From the cell containing the given text, extract its center point as (x, y) coordinate. 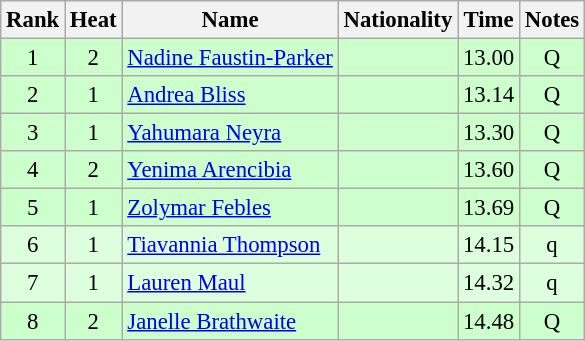
Nationality (398, 20)
Notes (552, 20)
Yenima Arencibia (230, 170)
Janelle Brathwaite (230, 321)
13.69 (489, 208)
8 (33, 321)
4 (33, 170)
Zolymar Febles (230, 208)
7 (33, 283)
14.15 (489, 245)
13.60 (489, 170)
5 (33, 208)
Time (489, 20)
Lauren Maul (230, 283)
3 (33, 133)
Rank (33, 20)
6 (33, 245)
Nadine Faustin-Parker (230, 58)
Yahumara Neyra (230, 133)
13.30 (489, 133)
14.32 (489, 283)
14.48 (489, 321)
13.14 (489, 95)
13.00 (489, 58)
Name (230, 20)
Andrea Bliss (230, 95)
Heat (94, 20)
Tiavannia Thompson (230, 245)
